Capture the cell that displays the provided text and extract its [x, y] central coordinate. 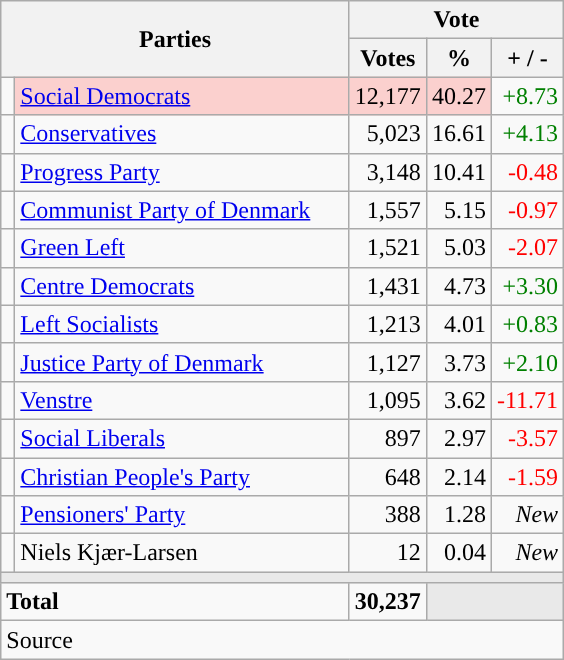
Votes [388, 58]
Left Socialists [182, 324]
1,127 [388, 362]
5,023 [388, 134]
1,521 [388, 248]
% [458, 58]
-0.48 [527, 172]
4.01 [458, 324]
+2.10 [527, 362]
+8.73 [527, 96]
-3.57 [527, 438]
-11.71 [527, 400]
4.73 [458, 286]
40.27 [458, 96]
5.03 [458, 248]
5.15 [458, 210]
648 [388, 477]
Christian People's Party [182, 477]
+ / - [527, 58]
Venstre [182, 400]
-2.07 [527, 248]
3.62 [458, 400]
Progress Party [182, 172]
1.28 [458, 515]
Vote [456, 20]
2.14 [458, 477]
2.97 [458, 438]
1,557 [388, 210]
3,148 [388, 172]
3.73 [458, 362]
16.61 [458, 134]
1,431 [388, 286]
Social Democrats [182, 96]
Centre Democrats [182, 286]
897 [388, 438]
Parties [176, 39]
Niels Kjær-Larsen [182, 553]
+0.83 [527, 324]
Communist Party of Denmark [182, 210]
0.04 [458, 553]
Conservatives [182, 134]
10.41 [458, 172]
30,237 [388, 602]
Green Left [182, 248]
Justice Party of Denmark [182, 362]
12 [388, 553]
-1.59 [527, 477]
Pensioners' Party [182, 515]
1,095 [388, 400]
Total [176, 602]
+4.13 [527, 134]
Source [282, 640]
12,177 [388, 96]
388 [388, 515]
Social Liberals [182, 438]
1,213 [388, 324]
+3.30 [527, 286]
-0.97 [527, 210]
